Capture the cell that displays the provided text and extract its (X, Y) central coordinate. 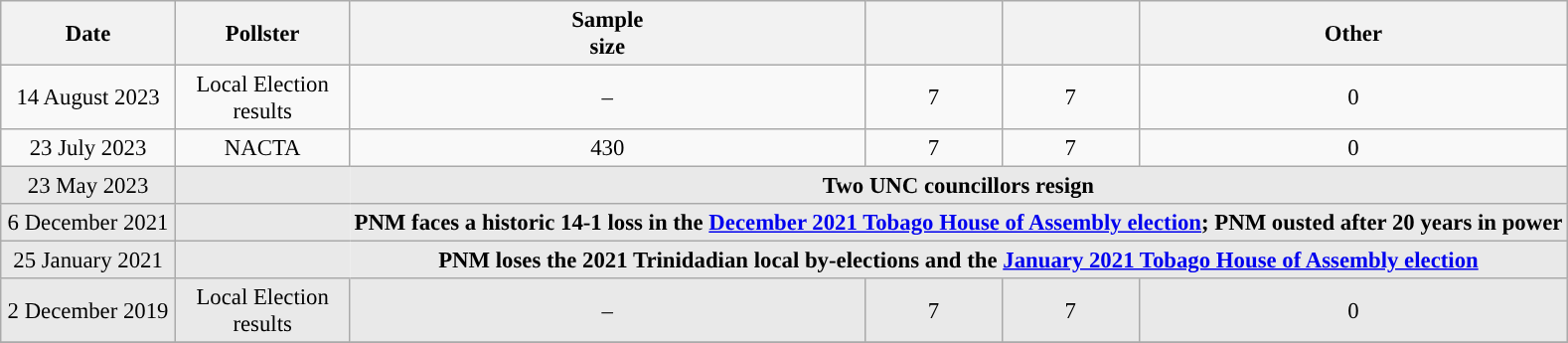
25 January 2021 (88, 260)
Other (1353, 34)
6 December 2021 (88, 223)
NACTA (262, 148)
PNM loses the 2021 Trinidadian local by-elections and the January 2021 Tobago House of Assembly election (959, 260)
23 July 2023 (88, 148)
Samplesize (608, 34)
Date (88, 34)
Pollster (262, 34)
Two UNC councillors resign (959, 186)
2 December 2019 (88, 310)
14 August 2023 (88, 97)
PNM faces a historic 14-1 loss in the December 2021 Tobago House of Assembly election; PNM ousted after 20 years in power (959, 223)
23 May 2023 (88, 186)
430 (608, 148)
